Output the [X, Y] coordinate of the center of the cell containing the given text.  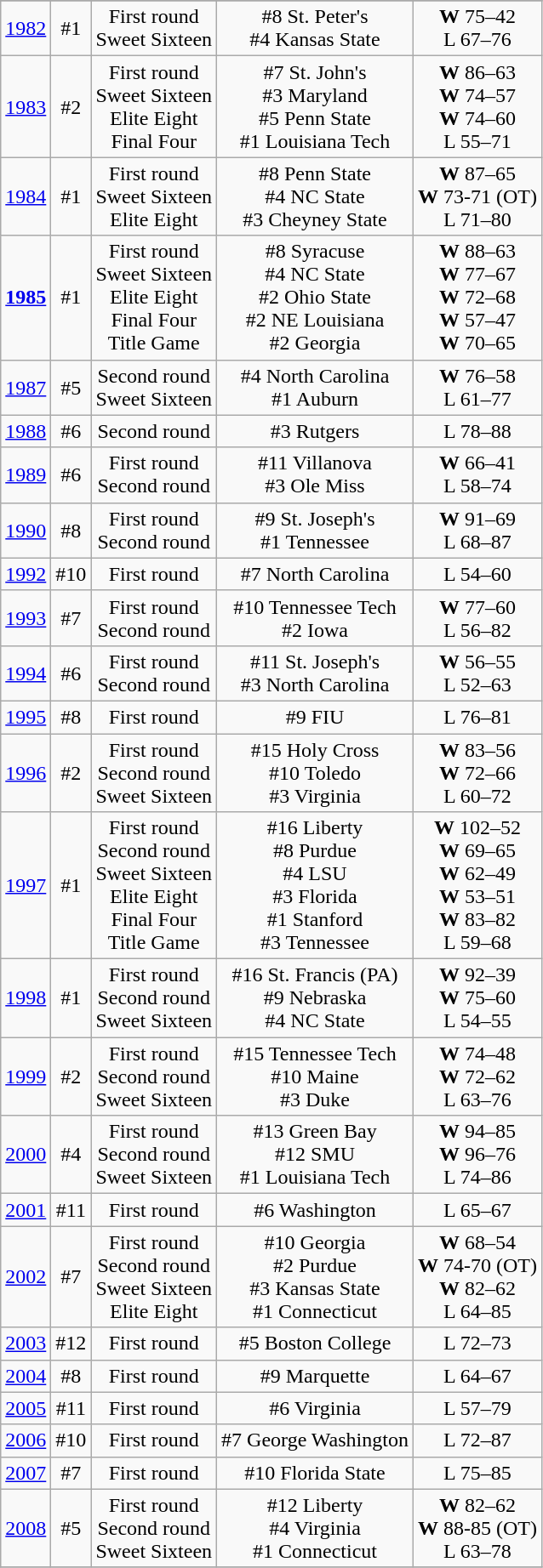
W 88–63W 77–67W 72–68W 57–47W 70–65 [477, 298]
1994 [26, 673]
#8 Syracuse#4 NC State#2 Ohio State#2 NE Louisiana#2 Georgia [315, 298]
W 102–52W 69–65W 62–49W 53–51W 83–82L 59–68 [477, 886]
W 86–63W 74–57W 74–60L 55–71 [477, 107]
L 78–88 [477, 431]
L 72–73 [477, 1344]
#11 St. Joseph's#3 North Carolina [315, 673]
1988 [26, 431]
#5 Boston College [315, 1344]
#11 Villanova#3 Ole Miss [315, 474]
W 56–55L 52–63 [477, 673]
1982 [26, 29]
1992 [26, 574]
#16 Liberty#8 Purdue#4 LSU#3 Florida#1 Stanford#3 Tennessee [315, 886]
#15 Tennessee Tech#10 Maine#3 Duke [315, 1077]
#3 Rutgers [315, 431]
1996 [26, 772]
W 74–48W 72–62L 63–76 [477, 1077]
#12 Liberty#4 Virginia#1 Connecticut [315, 1528]
#9 FIU [315, 717]
1985 [26, 298]
First roundSweet SixteenElite EightFinal FourTitle Game [154, 298]
#13 Green Bay#12 SMU#1 Louisiana Tech [315, 1155]
L 76–81 [477, 717]
2001 [26, 1210]
W 83–56W 72–66L 60–72 [477, 772]
W 82–62W 88-85 (OT)L 63–78 [477, 1528]
#9 St. Joseph's#1 Tennessee [315, 531]
#10 Florida State [315, 1473]
W 68–54W 74-70 (OT)W 82–62L 64–85 [477, 1277]
2000 [26, 1155]
L 57–79 [477, 1408]
W 91–69L 68–87 [477, 531]
L 64–67 [477, 1376]
#8 Penn State#4 NC State#3 Cheyney State [315, 196]
W 87–65W 73-71 (OT)L 71–80 [477, 196]
L 54–60 [477, 574]
First roundSweet SixteenElite EightFinal Four [154, 107]
1993 [26, 617]
L 65–67 [477, 1210]
#7 George Washington [315, 1440]
W 77–60L 56–82 [477, 617]
1987 [26, 388]
W 94–85W 96–76L 74–86 [477, 1155]
#8 St. Peter's#4 Kansas State [315, 29]
1997 [26, 886]
#10 Tennessee Tech#2 Iowa [315, 617]
First roundSecond roundSweet SixteenElite Eight [154, 1277]
2005 [26, 1408]
#10 Georgia#2 Purdue#3 Kansas State#1 Connecticut [315, 1277]
W 92–39W 75–60L 54–55 [477, 998]
#6 Washington [315, 1210]
1983 [26, 107]
Second roundSweet Sixteen [154, 388]
W 66–41L 58–74 [477, 474]
2002 [26, 1277]
#15 Holy Cross#10 Toledo#3 Virginia [315, 772]
2004 [26, 1376]
W 75–42L 67–76 [477, 29]
#4 North Carolina#1 Auburn [315, 388]
#12 [71, 1344]
L 75–85 [477, 1473]
1984 [26, 196]
#9 Marquette [315, 1376]
First roundSweet SixteenElite Eight [154, 196]
1989 [26, 474]
2008 [26, 1528]
1995 [26, 717]
#4 [71, 1155]
#16 St. Francis (PA)#9 Nebraska#4 NC State [315, 998]
1998 [26, 998]
2007 [26, 1473]
First roundSweet Sixteen [154, 29]
1999 [26, 1077]
L 72–87 [477, 1440]
#7 St. John's#3 Maryland#5 Penn State#1 Louisiana Tech [315, 107]
#7 North Carolina [315, 574]
W 76–58L 61–77 [477, 388]
First roundSecond roundSweet SixteenElite EightFinal FourTitle Game [154, 886]
Second round [154, 431]
#6 Virginia [315, 1408]
1990 [26, 531]
2006 [26, 1440]
2003 [26, 1344]
